Locate the cell with the specified text and output its (x, y) center coordinate. 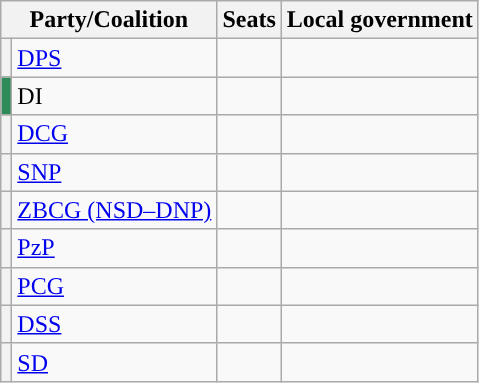
PzP (114, 248)
Party/Coalition (109, 20)
SD (114, 362)
DCG (114, 134)
SNP (114, 172)
ZBCG (NSD–DNP) (114, 210)
PCG (114, 286)
Seats (249, 20)
DI (114, 96)
DSS (114, 324)
Local government (380, 20)
DPS (114, 58)
